Detect which cell encompasses the target text, then output its (x, y) center coordinate. 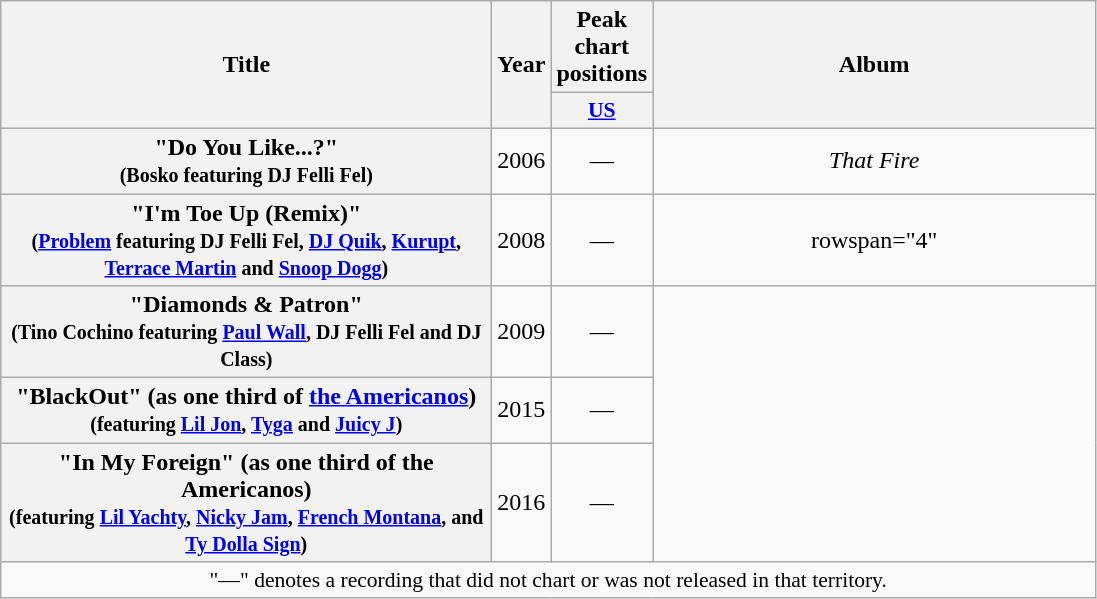
US (602, 111)
rowspan="4" (874, 240)
Title (246, 65)
"—" denotes a recording that did not chart or was not released in that territory. (548, 580)
Year (522, 65)
That Fire (874, 160)
"Diamonds & Patron"(Tino Cochino featuring Paul Wall, DJ Felli Fel and DJ Class) (246, 332)
"Do You Like...?"(Bosko featuring DJ Felli Fel) (246, 160)
2016 (522, 502)
2008 (522, 240)
"I'm Toe Up (Remix)"(Problem featuring DJ Felli Fel, DJ Quik, Kurupt, Terrace Martin and Snoop Dogg) (246, 240)
"In My Foreign" (as one third of the Americanos)(featuring Lil Yachty, Nicky Jam, French Montana, and Ty Dolla Sign) (246, 502)
2009 (522, 332)
"BlackOut" (as one third of the Americanos)(featuring Lil Jon, Tyga and Juicy J) (246, 410)
2006 (522, 160)
Peak chart positions (602, 47)
2015 (522, 410)
Album (874, 65)
